Pinpoint the cell where the given text exists, returning its (X, Y) midpoint coordinate. 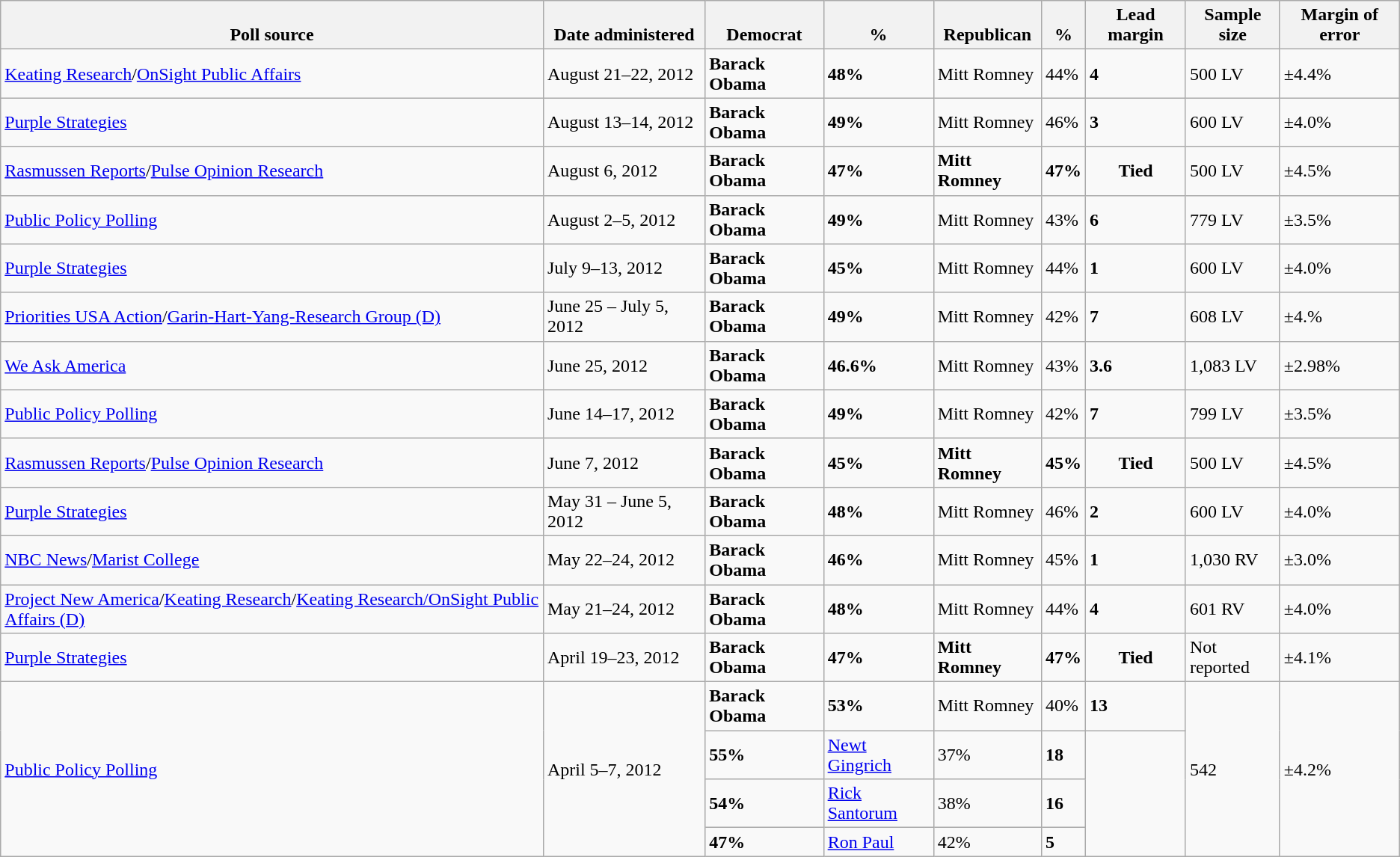
6 (1136, 220)
Newt Gingrich (878, 755)
Democrat (764, 25)
±4.2% (1339, 769)
Margin of error (1339, 25)
16 (1063, 803)
NBC News/Marist College (272, 559)
Rick Santorum (878, 803)
August 2–5, 2012 (624, 220)
We Ask America (272, 365)
August 6, 2012 (624, 171)
June 7, 2012 (624, 462)
542 (1232, 769)
1,083 LV (1232, 365)
5 (1063, 842)
±4.1% (1339, 658)
1,030 RV (1232, 559)
August 13–14, 2012 (624, 123)
±4.% (1339, 317)
±4.4% (1339, 73)
40% (1063, 706)
May 21–24, 2012 (624, 609)
April 5–7, 2012 (624, 769)
799 LV (1232, 414)
Priorities USA Action/Garin-Hart-Yang-Research Group (D) (272, 317)
2 (1136, 512)
May 22–24, 2012 (624, 559)
601 RV (1232, 609)
13 (1136, 706)
55% (764, 755)
Not reported (1232, 658)
Lead margin (1136, 25)
Keating Research/OnSight Public Affairs (272, 73)
608 LV (1232, 317)
3.6 (1136, 365)
June 25 – July 5, 2012 (624, 317)
18 (1063, 755)
53% (878, 706)
Republican (987, 25)
Sample size (1232, 25)
±3.0% (1339, 559)
37% (987, 755)
±2.98% (1339, 365)
Project New America/Keating Research/Keating Research/OnSight Public Affairs (D) (272, 609)
54% (764, 803)
779 LV (1232, 220)
46.6% (878, 365)
3 (1136, 123)
May 31 – June 5, 2012 (624, 512)
July 9–13, 2012 (624, 268)
Date administered (624, 25)
June 14–17, 2012 (624, 414)
Ron Paul (878, 842)
38% (987, 803)
August 21–22, 2012 (624, 73)
June 25, 2012 (624, 365)
Poll source (272, 25)
April 19–23, 2012 (624, 658)
